Extract the (X, Y) coordinate from the center of the cell holding the provided text.  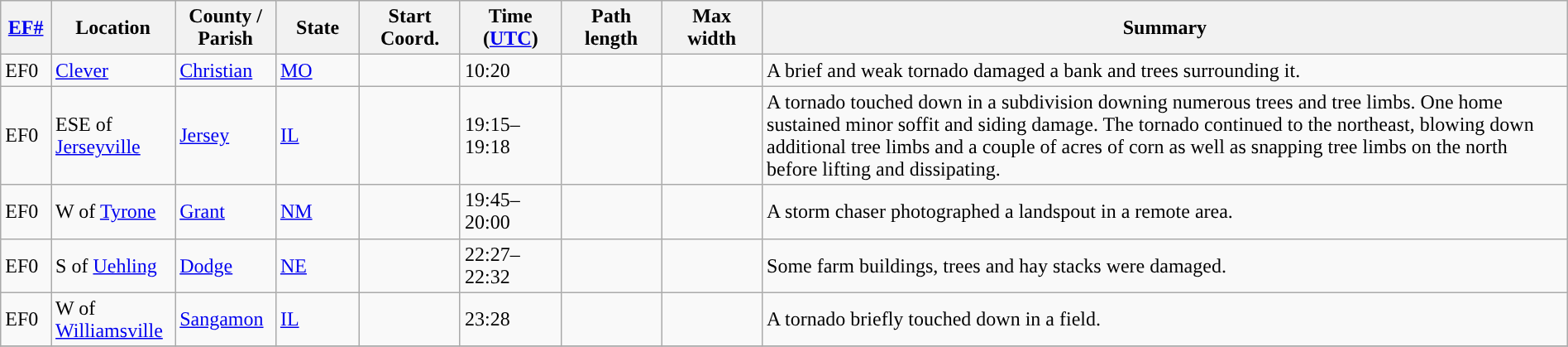
State (318, 28)
A brief and weak tornado damaged a bank and trees surrounding it. (1165, 70)
Sangamon (226, 320)
MO (318, 70)
Some farm buildings, trees and hay stacks were damaged. (1165, 265)
ESE of Jerseyville (113, 136)
10:20 (510, 70)
Start Coord. (410, 28)
County / Parish (226, 28)
A storm chaser photographed a landspout in a remote area. (1165, 212)
19:15–19:18 (510, 136)
Summary (1165, 28)
Max width (712, 28)
EF# (26, 28)
Location (113, 28)
NE (318, 265)
Clever (113, 70)
W of Williamsville (113, 320)
23:28 (510, 320)
S of Uehling (113, 265)
Path length (611, 28)
22:27–22:32 (510, 265)
19:45–20:00 (510, 212)
Grant (226, 212)
NM (318, 212)
Christian (226, 70)
Dodge (226, 265)
Time (UTC) (510, 28)
Jersey (226, 136)
A tornado briefly touched down in a field. (1165, 320)
W of Tyrone (113, 212)
